From the cell containing the given text, extract its center point as (X, Y) coordinate. 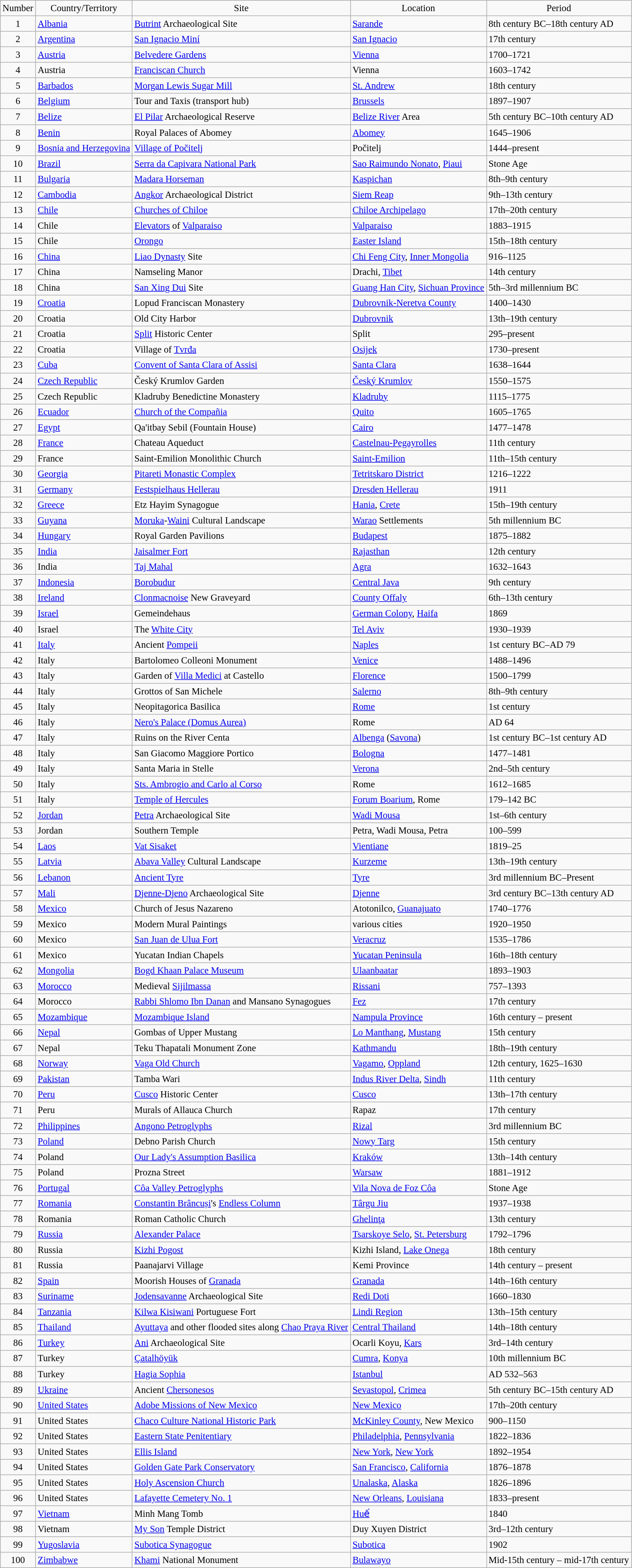
1920–1950 (559, 924)
Albenga (Savona) (418, 738)
various cities (418, 924)
36 (18, 567)
Tamba Wari (242, 1079)
1444–present (559, 148)
1840 (559, 1514)
Ayuttaya and other flooded sites along Chao Praya River (242, 1327)
Dubrovnik (418, 319)
16th century – present (559, 1017)
43 (18, 675)
Rapaz (418, 1110)
58 (18, 908)
93 (18, 1452)
20 (18, 319)
92 (18, 1436)
13th century (559, 1219)
37 (18, 583)
13th–17th century (559, 1094)
900–1150 (559, 1421)
Angkor Archaeological District (242, 194)
Angono Petroglyphs (242, 1126)
El Pilar Archaeological Reserve (242, 117)
Spain (84, 1281)
10th millennium BC (559, 1358)
Cusco (418, 1094)
15 (18, 241)
Church of the Compañia (242, 412)
Central Java (418, 583)
1792–1796 (559, 1234)
Borobudur (242, 583)
Mozambique Island (242, 1017)
1883–1915 (559, 225)
13th–14th century (559, 1157)
1612–1685 (559, 784)
11th–15th century (559, 458)
Liao Dynasty Site (242, 256)
Kraków (418, 1157)
Nero's Palace (Domus Aurea) (242, 722)
1400–1430 (559, 303)
Mali (84, 893)
Drachi, Tibet (418, 272)
Sao Raimundo Nonato, Piaui (418, 163)
53 (18, 831)
Santa Maria in Stelle (242, 769)
1833–present (559, 1498)
Vila Nova de Foz Côa (418, 1188)
1819–25 (559, 846)
14th–18th century (559, 1327)
Jodensavanne Archaeological Site (242, 1296)
1605–1765 (559, 412)
Village of Tvrđa (242, 350)
96 (18, 1498)
97 (18, 1514)
San Xing Dui Site (242, 287)
1st century BC–AD 79 (559, 644)
63 (18, 986)
39 (18, 613)
48 (18, 753)
8th century BC–18th century AD (559, 24)
2 (18, 39)
11 (18, 179)
Budapest (418, 536)
Constantin Brâncuși's Endless Column (242, 1203)
1892–1954 (559, 1452)
1st century (559, 706)
77 (18, 1203)
Moorish Houses of Granada (242, 1281)
57 (18, 893)
Rabbi Shlomo Ibn Danan and Mansano Synagogues (242, 1002)
Nampula Province (418, 1017)
Murals of Allauca Church (242, 1110)
Morgan Lewis Sugar Mill (242, 86)
7 (18, 117)
Sts. Ambrogio and Carlo al Corso (242, 784)
Garden of Villa Medici at Castello (242, 675)
St. Andrew (418, 86)
Location (418, 8)
Central Thailand (418, 1327)
Latvia (84, 862)
Petra, Wadi Mousa, Petra (418, 831)
30 (18, 474)
Huế (418, 1514)
Our Lady's Assumption Basilica (242, 1157)
3rd millennium BC–Present (559, 877)
1930–1939 (559, 629)
1881–1912 (559, 1172)
70 (18, 1094)
Venice (418, 660)
Florence (418, 675)
Tsarskoye Selo, St. Petersburg (418, 1234)
Clonmacnoise New Graveyard (242, 598)
Castelnau-Pegayrolles (418, 443)
1937–1938 (559, 1203)
12th century (559, 552)
Kathmandu (418, 1048)
The White City (242, 629)
Belize (84, 117)
76 (18, 1188)
Moruka-Waini Cultural Landscape (242, 520)
Southern Temple (242, 831)
Warao Settlements (418, 520)
99 (18, 1545)
Ghelinţa (418, 1219)
179–142 BC (559, 800)
Argentina (84, 39)
Abomey (418, 133)
14th century (559, 272)
San Francisco, California (418, 1467)
1603–1742 (559, 70)
95 (18, 1483)
Number (18, 8)
Cairo (418, 427)
65 (18, 1017)
Gombas of Upper Mustang (242, 1033)
Grottos of San Michele (242, 691)
78 (18, 1219)
3rd–12th century (559, 1529)
Lo Manthang, Mustang (418, 1033)
Osijek (418, 350)
9 (18, 148)
Redi Doti (418, 1296)
Kladruby Benedictine Monastery (242, 396)
Modern Mural Paintings (242, 924)
Rizal (418, 1126)
5th–3rd millennium BC (559, 287)
Belgium (84, 101)
Thailand (84, 1327)
1477–1481 (559, 753)
2nd–5th century (559, 769)
45 (18, 706)
German Colony, Haifa (418, 613)
98 (18, 1529)
Quito (418, 412)
Village of Počitelj (242, 148)
21 (18, 334)
73 (18, 1141)
69 (18, 1079)
86 (18, 1343)
Granada (418, 1281)
Vientiane (418, 846)
1897–1907 (559, 101)
83 (18, 1296)
Norway (84, 1063)
Vaga Old Church (242, 1063)
916–1125 (559, 256)
Kilwa Kisiwani Portuguese Fort (242, 1312)
Djenne-Djeno Archaeological Site (242, 893)
Cambodia (84, 194)
Lafayette Cemetery No. 1 (242, 1498)
Festspielhaus Hellerau (242, 489)
87 (18, 1358)
1902 (559, 1545)
Egypt (84, 427)
Pitareti Monastic Complex (242, 474)
33 (18, 520)
Rajasthan (418, 552)
1535–1786 (559, 939)
27 (18, 427)
62 (18, 971)
Portugal (84, 1188)
Philippines (84, 1126)
Old City Harbor (242, 319)
Salerno (418, 691)
49 (18, 769)
Brussels (418, 101)
14 (18, 225)
757–1393 (559, 986)
12 (18, 194)
Rissani (418, 986)
15th–19th century (559, 505)
Brazil (84, 163)
Naples (418, 644)
Cumra, Konya (418, 1358)
Chiloe Archipelago (418, 210)
1869 (559, 613)
Chaco Culture National Historic Park (242, 1421)
Pakistan (84, 1079)
Unalaska, Alaska (418, 1483)
Sevastopol, Crimea (418, 1390)
Mongolia (84, 971)
1876–1878 (559, 1467)
1911 (559, 489)
New Orleans, Louisiana (418, 1498)
Albania (84, 24)
Butrint Archaeological Site (242, 24)
56 (18, 877)
San Giacomo Maggiore Portico (242, 753)
Royal Garden Pavilions (242, 536)
Bartolomeo Colleoni Monument (242, 660)
Valparaiso (418, 225)
42 (18, 660)
Lebanon (84, 877)
Belize River Area (418, 117)
Temple of Hercules (242, 800)
1st–6th century (559, 815)
15th–18th century (559, 241)
Chateau Aqueduct (242, 443)
Kizhi Pogost (242, 1250)
1 (18, 24)
50 (18, 784)
Ireland (84, 598)
59 (18, 924)
12th century, 1625–1630 (559, 1063)
1660–1830 (559, 1296)
13th–15th century (559, 1312)
54 (18, 846)
94 (18, 1467)
23 (18, 365)
Duy Xuyen District (418, 1529)
17 (18, 272)
Yucatan Peninsula (418, 955)
46 (18, 722)
Eastern State Penitentiary (242, 1436)
Royal Palaces of Abomey (242, 133)
9th century (559, 583)
35 (18, 552)
New Mexico (418, 1405)
85 (18, 1327)
3 (18, 55)
Warsaw (418, 1172)
Agra (418, 567)
County Offaly (418, 598)
6th–13th century (559, 598)
18th–19th century (559, 1048)
Khami National Monument (242, 1560)
Site (242, 8)
Guyana (84, 520)
1638–1644 (559, 365)
82 (18, 1281)
Kurzeme (418, 862)
67 (18, 1048)
71 (18, 1110)
Siem Reap (418, 194)
32 (18, 505)
Kizhi Island, Lake Onega (418, 1250)
Sarande (418, 24)
Philadelphia, Pennsylvania (418, 1436)
24 (18, 381)
88 (18, 1374)
Teku Thapatali Monument Zone (242, 1048)
72 (18, 1126)
31 (18, 489)
10 (18, 163)
Cuba (84, 365)
Ani Archaeological Site (242, 1343)
Germany (84, 489)
Bologna (418, 753)
Ocarli Koyu, Kars (418, 1343)
Tetritskaro District (418, 474)
1730–present (559, 350)
Hagia Sophia (242, 1374)
Churches of Chiloe (242, 210)
Subotica Synagogue (242, 1545)
Belvedere Gardens (242, 55)
Laos (84, 846)
44 (18, 691)
Djenne (418, 893)
Gemeindehaus (242, 613)
Çatalhöyük (242, 1358)
Tel Aviv (418, 629)
91 (18, 1421)
Bulgaria (84, 179)
New York, New York (418, 1452)
1216–1222 (559, 474)
Jaisalmer Fort (242, 552)
Vagamo, Oppland (418, 1063)
Kaspichan (418, 179)
Fez (418, 1002)
Country/Territory (84, 8)
Roman Catholic Church (242, 1219)
Orongo (242, 241)
75 (18, 1172)
Wadi Mousa (418, 815)
Istanbul (418, 1374)
1822–1836 (559, 1436)
25 (18, 396)
3rd century BC–13th century AD (559, 893)
5th century BC–15th century AD (559, 1390)
1700–1721 (559, 55)
Hania, Crete (418, 505)
AD 64 (559, 722)
38 (18, 598)
14th century – present (559, 1265)
40 (18, 629)
Ulaanbaatar (418, 971)
64 (18, 1002)
Bosnia and Herzegovina (84, 148)
61 (18, 955)
1893–1903 (559, 971)
Petra Archaeological Site (242, 815)
Split Historic Center (242, 334)
Bogd Khaan Palace Museum (242, 971)
Benin (84, 133)
295–present (559, 334)
Ellis Island (242, 1452)
Serra da Capivara National Park (242, 163)
McKinley County, New Mexico (418, 1421)
Debno Parish Church (242, 1141)
4 (18, 70)
84 (18, 1312)
60 (18, 939)
Kladruby (418, 396)
Nowy Targ (418, 1141)
14th–16th century (559, 1281)
Chi Feng City, Inner Mongolia (418, 256)
5 (18, 86)
Zimbabwe (84, 1560)
Period (559, 8)
Minh Mang Tomb (242, 1514)
Târgu Jiu (418, 1203)
Bulawayo (418, 1560)
Greece (84, 505)
90 (18, 1405)
Adobe Missions of New Mexico (242, 1405)
Mozambique (84, 1017)
Easter Island (418, 241)
Kemi Province (418, 1265)
29 (18, 458)
18 (18, 287)
1632–1643 (559, 567)
Cusco Historic Center (242, 1094)
13 (18, 210)
79 (18, 1234)
Namseling Manor (242, 272)
San Ignacio Miní (242, 39)
Golden Gate Park Conservatory (242, 1467)
1477–1478 (559, 427)
Ruins on the River Centa (242, 738)
89 (18, 1390)
Vat Sisaket (242, 846)
Tyre (418, 877)
1645–1906 (559, 133)
1488–1496 (559, 660)
Forum Boarium, Rome (418, 800)
San Juan de Ulua Fort (242, 939)
Taj Mahal (242, 567)
Mid-15th century – mid-17th century (559, 1560)
Počitelj (418, 148)
Neopitagorica Basilica (242, 706)
1550–1575 (559, 381)
80 (18, 1250)
Paanajarvi Village (242, 1265)
Tanzania (84, 1312)
28 (18, 443)
1875–1882 (559, 536)
Yugoslavia (84, 1545)
Tour and Taxis (transport hub) (242, 101)
Saint-Emilion (418, 458)
Santa Clara (418, 365)
52 (18, 815)
Abava Valley Cultural Landscape (242, 862)
74 (18, 1157)
16th–18th century (559, 955)
Côa Valley Petroglyphs (242, 1188)
Church of Jesus Nazareno (242, 908)
Indus River Delta, Sindh (418, 1079)
Medieval Sijilmassa (242, 986)
3rd–14th century (559, 1343)
5th century BC–10th century AD (559, 117)
My Son Temple District (242, 1529)
8 (18, 133)
Franciscan Church (242, 70)
1740–1776 (559, 908)
Český Krumlov Garden (242, 381)
Verona (418, 769)
Atotonilco, Guanajuato (418, 908)
Veracruz (418, 939)
22 (18, 350)
Etz Hayim Synagogue (242, 505)
26 (18, 412)
Lopud Franciscan Monastery (242, 303)
Alexander Palace (242, 1234)
Madara Horseman (242, 179)
1500–1799 (559, 675)
Barbados (84, 86)
Ancient Tyre (242, 877)
66 (18, 1033)
Prozna Street (242, 1172)
San Ignacio (418, 39)
Qa'itbay Sebil (Fountain House) (242, 427)
Elevators of Valparaiso (242, 225)
AD 532–563 (559, 1374)
41 (18, 644)
Ukraine (84, 1390)
Ecuador (84, 412)
3rd millennium BC (559, 1126)
16 (18, 256)
Ancient Pompeii (242, 644)
68 (18, 1063)
Split (418, 334)
Dresden Hellerau (418, 489)
Georgia (84, 474)
Lindi Region (418, 1312)
Convent of Santa Clara of Assisi (242, 365)
6 (18, 101)
9th–13th century (559, 194)
Suriname (84, 1296)
Saint-Emilion Monolithic Church (242, 458)
47 (18, 738)
100–599 (559, 831)
81 (18, 1265)
19 (18, 303)
1115–1775 (559, 396)
Holy Ascension Church (242, 1483)
34 (18, 536)
Dubrovnik-Neretva County (418, 303)
Indonesia (84, 583)
5th millennium BC (559, 520)
Hungary (84, 536)
Ancient Chersonesos (242, 1390)
55 (18, 862)
1st century BC–1st century AD (559, 738)
1826–1896 (559, 1483)
100 (18, 1560)
Yucatan Indian Chapels (242, 955)
Český Krumlov (418, 381)
51 (18, 800)
Guang Han City, Sichuan Province (418, 287)
Subotica (418, 1545)
